Determine the (x, y) coordinate at the center of the cell enclosing the given text.  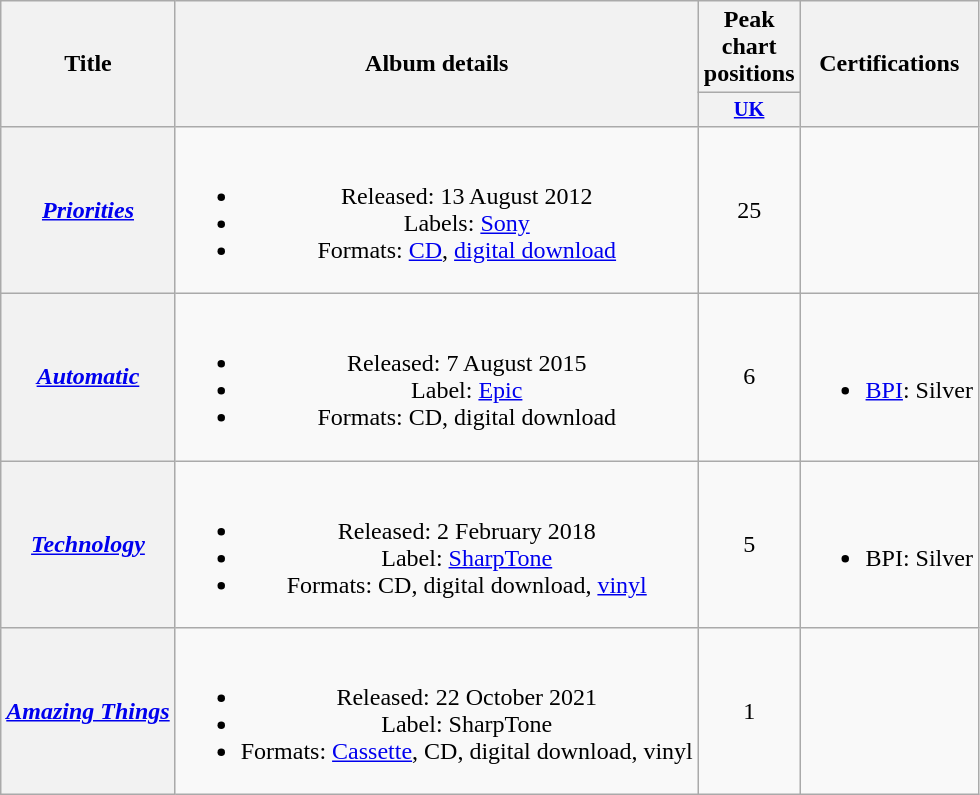
Peak chart positions (749, 47)
1 (749, 712)
Technology (88, 544)
5 (749, 544)
6 (749, 378)
UK (749, 110)
Released: 7 August 2015Label: EpicFormats: CD, digital download (436, 378)
Released: 22 October 2021Label: SharpToneFormats: Cassette, CD, digital download, vinyl (436, 712)
25 (749, 210)
Released: 13 August 2012Labels: SonyFormats: CD, digital download (436, 210)
Priorities (88, 210)
Title (88, 64)
Album details (436, 64)
Amazing Things (88, 712)
Certifications (889, 64)
Automatic (88, 378)
Released: 2 February 2018Label: SharpToneFormats: CD, digital download, vinyl (436, 544)
